Locate the cell with the specified text and output its (X, Y) center coordinate. 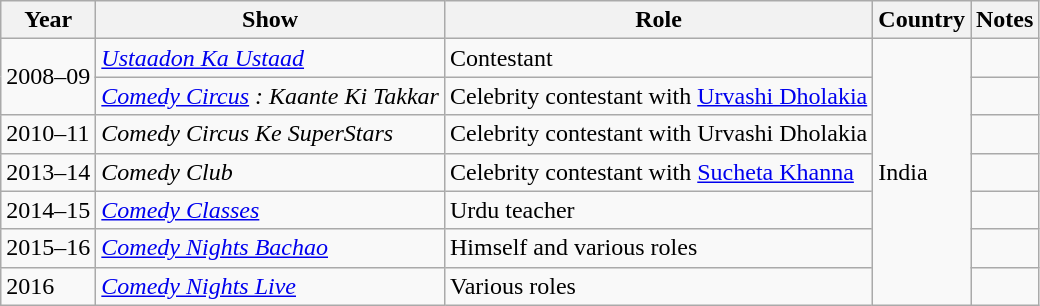
Role (658, 20)
Year (48, 20)
2016 (48, 286)
2013–14 (48, 172)
Show (270, 20)
Contestant (658, 58)
2010–11 (48, 134)
Comedy Circus : Kaante Ki Takkar (270, 96)
Comedy Nights Bachao (270, 248)
India (922, 172)
Urdu teacher (658, 210)
Comedy Nights Live (270, 286)
Country (922, 20)
2015–16 (48, 248)
2014–15 (48, 210)
2008–09 (48, 77)
Notes (1004, 20)
Various roles (658, 286)
Ustaadon Ka Ustaad (270, 58)
Himself and various roles (658, 248)
Comedy Classes (270, 210)
Comedy Club (270, 172)
Comedy Circus Ke SuperStars (270, 134)
Celebrity contestant with Sucheta Khanna (658, 172)
